Find where the given text appears and provide that cell's center as [X, Y] coordinate. 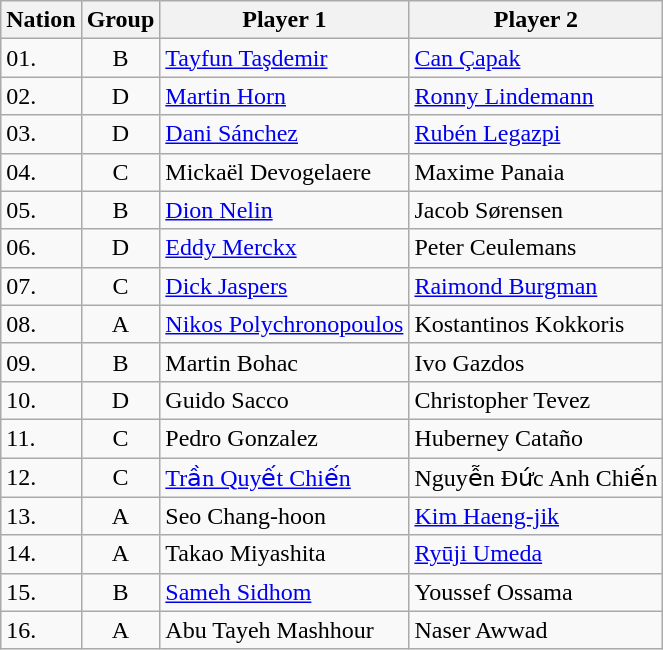
Pedro Gonzalez [284, 438]
08. [41, 324]
Naser Awwad [536, 630]
Group [120, 20]
Nguyễn Đức Anh Chiến [536, 478]
15. [41, 592]
14. [41, 554]
Rubén Legazpi [536, 134]
Ivo Gazdos [536, 362]
06. [41, 248]
Nikos Polychronopoulos [284, 324]
Dick Jaspers [284, 286]
Dion Nelin [284, 210]
Player 2 [536, 20]
11. [41, 438]
Maxime Panaia [536, 172]
Youssef Ossama [536, 592]
Eddy Merckx [284, 248]
Martin Horn [284, 96]
Martin Bohac [284, 362]
Christopher Tevez [536, 400]
Sameh Sidhom [284, 592]
Raimond Burgman [536, 286]
Player 1 [284, 20]
03. [41, 134]
Peter Ceulemans [536, 248]
13. [41, 516]
04. [41, 172]
Can Çapak [536, 58]
01. [41, 58]
Abu Tayeh Mashhour [284, 630]
Jacob Sørensen [536, 210]
07. [41, 286]
Dani Sánchez [284, 134]
Kim Haeng-jik [536, 516]
Tayfun Taşdemir [284, 58]
02. [41, 96]
Huberney Cataño [536, 438]
Ronny Lindemann [536, 96]
16. [41, 630]
12. [41, 478]
Takao Miyashita [284, 554]
Mickaël Devogelaere [284, 172]
Seo Chang-hoon [284, 516]
10. [41, 400]
05. [41, 210]
Nation [41, 20]
Ryūji Umeda [536, 554]
Trần Quyết Chiến [284, 478]
09. [41, 362]
Kostantinos Kokkoris [536, 324]
Guido Sacco [284, 400]
